Return (x, y) of the center of cell containing provided text 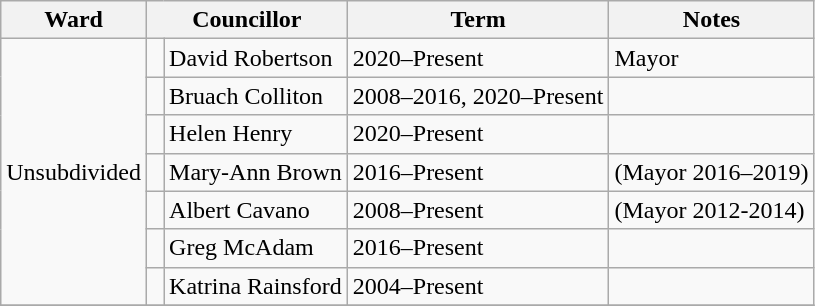
Notes (712, 20)
2004–Present (478, 286)
Bruach Colliton (256, 96)
Councillor (246, 20)
Mayor (712, 58)
Helen Henry (256, 134)
Katrina Rainsford (256, 286)
Mary-Ann Brown (256, 172)
(Mayor 2012-2014) (712, 210)
Term (478, 20)
(Mayor 2016–2019) (712, 172)
2008–Present (478, 210)
Ward (74, 20)
Unsubdivided (74, 172)
Albert Cavano (256, 210)
Greg McAdam (256, 248)
David Robertson (256, 58)
2008–2016, 2020–Present (478, 96)
